Determine the (X, Y) coordinate at the center of the cell enclosing the given text.  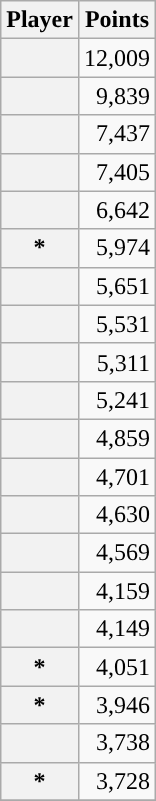
5,241 (116, 400)
4,159 (116, 591)
7,437 (116, 134)
4,149 (116, 629)
9,839 (116, 96)
5,974 (116, 248)
5,651 (116, 286)
7,405 (116, 172)
12,009 (116, 58)
3,738 (116, 743)
3,946 (116, 705)
4,701 (116, 477)
Points (116, 20)
4,569 (116, 553)
5,311 (116, 362)
Player (40, 20)
5,531 (116, 324)
6,642 (116, 210)
4,859 (116, 438)
4,630 (116, 515)
3,728 (116, 781)
4,051 (116, 667)
